From the cell containing the given text, extract its center point as (x, y) coordinate. 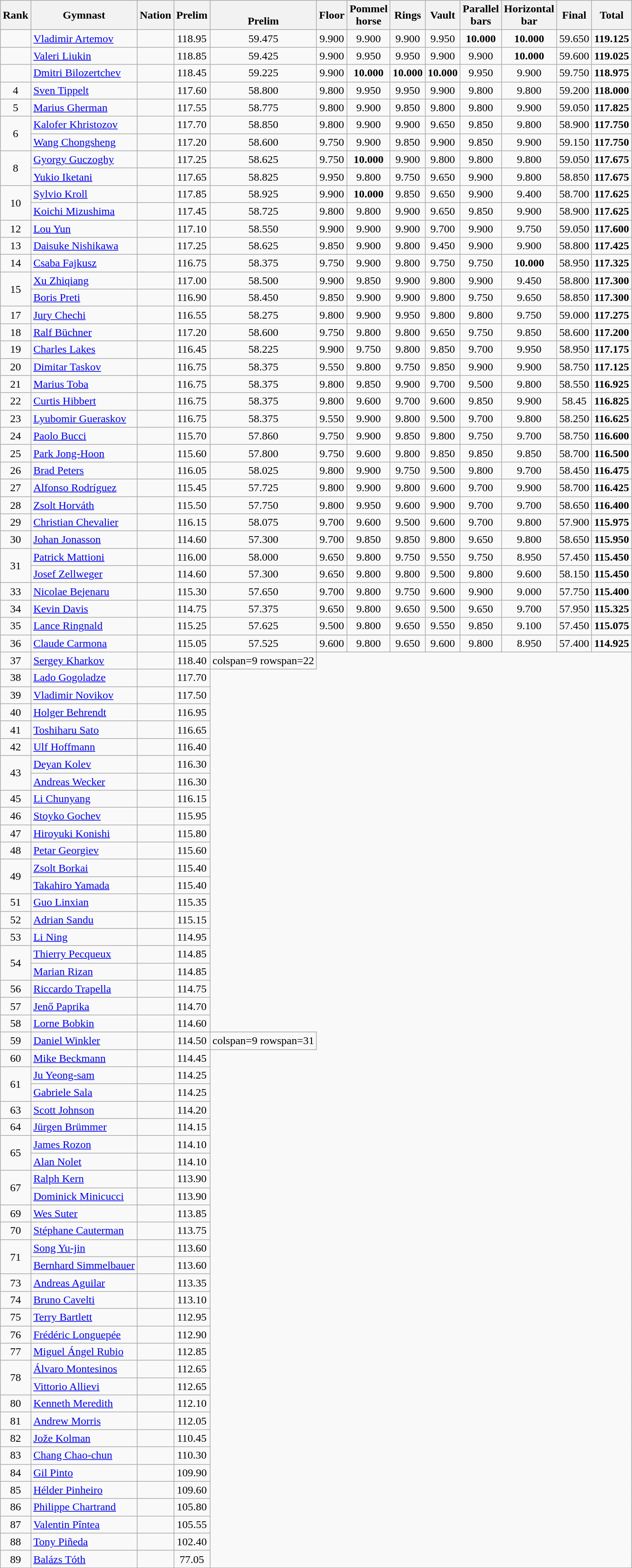
114.95 (192, 937)
115.70 (192, 436)
29 (15, 523)
59.225 (263, 73)
37 (15, 661)
77.05 (192, 1559)
109.60 (192, 1490)
116.45 (192, 350)
61 (15, 1084)
Zsolt Horváth (84, 505)
113.10 (192, 1300)
22 (15, 401)
24 (15, 436)
46 (15, 816)
116.425 (612, 488)
115.45 (192, 488)
117.275 (612, 315)
Scott Johnson (84, 1110)
Petar Georgiev (84, 851)
77 (15, 1352)
Song Yu-jin (84, 1248)
Jože Kolman (84, 1438)
Stéphane Cauterman (84, 1231)
18 (15, 332)
71 (15, 1257)
47 (15, 833)
58.225 (263, 350)
Pommelhorse (369, 15)
63 (15, 1110)
89 (15, 1559)
Charles Lakes (84, 350)
118.45 (192, 73)
117.600 (612, 228)
28 (15, 505)
57.525 (263, 643)
Vault (442, 15)
Balázs Tóth (84, 1559)
Hiroyuki Konishi (84, 833)
Dominick Minicucci (84, 1196)
Zsolt Borkai (84, 868)
116.500 (612, 453)
Wang Chongsheng (84, 142)
Marius Gherman (84, 108)
116.475 (612, 470)
Lorne Bobkin (84, 1023)
Riccardo Trapella (84, 989)
83 (15, 1455)
112.95 (192, 1317)
59.475 (263, 39)
27 (15, 488)
116.625 (612, 419)
Gabriele Sala (84, 1093)
Marius Toba (84, 384)
Chang Chao-chun (84, 1455)
Daniel Winkler (84, 1040)
73 (15, 1282)
105.80 (192, 1507)
Andreas Aguilar (84, 1282)
112.05 (192, 1421)
25 (15, 453)
102.40 (192, 1542)
Tony Piñeda (84, 1542)
58.000 (263, 557)
58.825 (263, 177)
87 (15, 1524)
Johan Jonasson (84, 540)
57.375 (263, 609)
115.15 (192, 920)
Kevin Davis (84, 609)
Parallelbars (481, 15)
Paolo Bucci (84, 436)
56 (15, 989)
23 (15, 419)
Takahiro Yamada (84, 885)
115.975 (612, 523)
21 (15, 384)
113.75 (192, 1231)
Jury Chechi (84, 315)
115.35 (192, 902)
Li Ning (84, 937)
19 (15, 350)
colspan=9 rowspan=22 (263, 661)
Final (574, 15)
76 (15, 1334)
113.35 (192, 1282)
117.45 (192, 211)
Toshiharu Sato (84, 730)
114.45 (192, 1058)
57.625 (263, 626)
112.10 (192, 1404)
48 (15, 851)
45 (15, 799)
Lado Gogoladze (84, 678)
69 (15, 1213)
Vladimir Novikov (84, 695)
117.825 (612, 108)
Jürgen Brümmer (84, 1127)
58.275 (263, 315)
116.95 (192, 712)
84 (15, 1473)
117.325 (612, 263)
75 (15, 1317)
81 (15, 1421)
117.65 (192, 177)
54 (15, 963)
115.325 (612, 609)
Philippe Chartrand (84, 1507)
114.925 (612, 643)
115.400 (612, 592)
116.65 (192, 730)
Brad Peters (84, 470)
38 (15, 678)
57.400 (574, 643)
Rings (408, 15)
Valentin Pîntea (84, 1524)
85 (15, 1490)
115.95 (192, 816)
112.90 (192, 1334)
12 (15, 228)
Patrick Mattioni (84, 557)
58.075 (263, 523)
Horizontalbar (529, 15)
17 (15, 315)
Lou Yun (84, 228)
Kenneth Meredith (84, 1404)
Mike Beckmann (84, 1058)
116.00 (192, 557)
116.925 (612, 384)
15 (15, 289)
Claude Carmona (84, 643)
114.20 (192, 1110)
6 (15, 133)
Gymnast (84, 15)
42 (15, 747)
59.200 (574, 90)
Ju Yeong-sam (84, 1075)
31 (15, 566)
57.650 (263, 592)
Bernhard Simmelbauer (84, 1265)
53 (15, 937)
119.025 (612, 56)
5 (15, 108)
57.860 (263, 436)
117.60 (192, 90)
59 (15, 1040)
Alan Nolet (84, 1162)
Guo Linxian (84, 902)
110.45 (192, 1438)
57.725 (263, 488)
Andrew Morris (84, 1421)
115.80 (192, 833)
Valeri Liukin (84, 56)
58.925 (263, 194)
118.975 (612, 73)
119.125 (612, 39)
117.175 (612, 350)
Boris Preti (84, 298)
Álvaro Montesinos (84, 1369)
40 (15, 712)
39 (15, 695)
115.05 (192, 643)
80 (15, 1404)
115.50 (192, 505)
4 (15, 90)
Terry Bartlett (84, 1317)
116.05 (192, 470)
Xu Zhiqiang (84, 281)
Lyubomir Gueraskov (84, 419)
114.15 (192, 1127)
58.775 (263, 108)
115.075 (612, 626)
Nation (155, 15)
112.85 (192, 1352)
57.800 (263, 453)
14 (15, 263)
Holger Behrendt (84, 712)
59.425 (263, 56)
Frédéric Longuepée (84, 1334)
Sylvio Kroll (84, 194)
59.600 (574, 56)
Adrian Sandu (84, 920)
116.400 (612, 505)
86 (15, 1507)
82 (15, 1438)
115.25 (192, 626)
110.30 (192, 1455)
Dimitar Taskov (84, 367)
35 (15, 626)
118.95 (192, 39)
Wes Suter (84, 1213)
Andreas Wecker (84, 781)
Dmitri Bilozertchev (84, 73)
34 (15, 609)
117.00 (192, 281)
Hélder Pinheiro (84, 1490)
James Rozon (84, 1144)
20 (15, 367)
58.250 (574, 419)
116.55 (192, 315)
Vladimir Artemov (84, 39)
Csaba Fajkusz (84, 263)
Lance Ringnald (84, 626)
58.025 (263, 470)
64 (15, 1127)
116.40 (192, 747)
60 (15, 1058)
Ralph Kern (84, 1179)
43 (15, 773)
13 (15, 246)
9.000 (529, 592)
Nicolae Bejenaru (84, 592)
117.200 (612, 332)
117.55 (192, 108)
Thierry Pecqueux (84, 954)
114.50 (192, 1040)
Park Jong-Hoon (84, 453)
58 (15, 1023)
26 (15, 470)
33 (15, 592)
116.600 (612, 436)
59.000 (574, 315)
70 (15, 1231)
49 (15, 877)
58.150 (574, 574)
Stoyko Gochev (84, 816)
67 (15, 1188)
117.50 (192, 695)
114.70 (192, 1006)
Yukio Iketani (84, 177)
59.750 (574, 73)
113.85 (192, 1213)
118.40 (192, 661)
9.400 (529, 194)
57 (15, 1006)
52 (15, 920)
Curtis Hibbert (84, 401)
51 (15, 902)
57.900 (574, 523)
Alfonso Rodríguez (84, 488)
117.125 (612, 367)
Gyorgy Guczoghy (84, 159)
65 (15, 1153)
115.950 (612, 540)
58.45 (574, 401)
Floor (331, 15)
58.725 (263, 211)
Bruno Cavelti (84, 1300)
Koichi Mizushima (84, 211)
Sergey Kharkov (84, 661)
109.90 (192, 1473)
59.150 (574, 142)
9.100 (529, 626)
Daisuke Nishikawa (84, 246)
Li Chunyang (84, 799)
117.85 (192, 194)
115.30 (192, 592)
116.90 (192, 298)
colspan=9 rowspan=31 (263, 1040)
Sven Tippelt (84, 90)
Total (612, 15)
57.950 (574, 609)
Vittorio Allievi (84, 1386)
Gil Pinto (84, 1473)
36 (15, 643)
Christian Chevalier (84, 523)
105.55 (192, 1524)
118.85 (192, 56)
Josef Zellweger (84, 574)
78 (15, 1378)
Ralf Büchner (84, 332)
10 (15, 202)
8 (15, 168)
Ulf Hoffmann (84, 747)
88 (15, 1542)
118.000 (612, 90)
Miguel Ángel Rubio (84, 1352)
Rank (15, 15)
30 (15, 540)
59.650 (574, 39)
Deyan Kolev (84, 764)
58.500 (263, 281)
117.10 (192, 228)
Kalofer Khristozov (84, 125)
41 (15, 730)
74 (15, 1300)
Marian Rizan (84, 971)
116.825 (612, 401)
117.425 (612, 246)
Jenő Paprika (84, 1006)
